Pinpoint the cell where the given text exists, returning its [X, Y] midpoint coordinate. 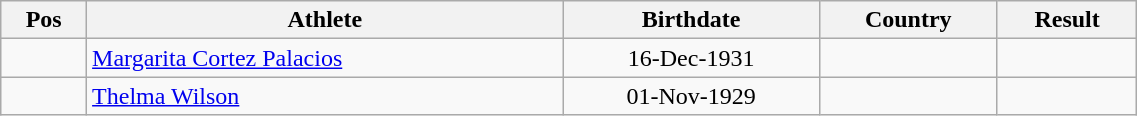
Margarita Cortez Palacios [325, 58]
Athlete [325, 20]
Pos [44, 20]
16-Dec-1931 [691, 58]
Result [1066, 20]
Country [908, 20]
Birthdate [691, 20]
01-Nov-1929 [691, 96]
Thelma Wilson [325, 96]
